Find where the given text appears and provide that cell's center as [X, Y] coordinate. 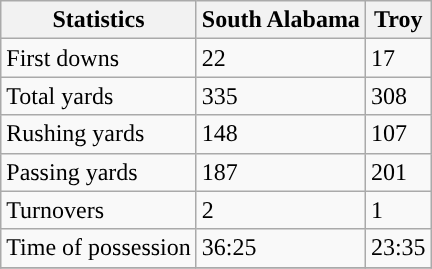
Time of possession [99, 248]
201 [398, 172]
23:35 [398, 248]
First downs [99, 58]
187 [280, 172]
South Alabama [280, 20]
17 [398, 58]
2 [280, 210]
335 [280, 96]
Troy [398, 20]
308 [398, 96]
107 [398, 134]
36:25 [280, 248]
Turnovers [99, 210]
22 [280, 58]
Passing yards [99, 172]
Statistics [99, 20]
Rushing yards [99, 134]
1 [398, 210]
148 [280, 134]
Total yards [99, 96]
